Search for the cell housing the specified text and yield its (X, Y) center coordinate. 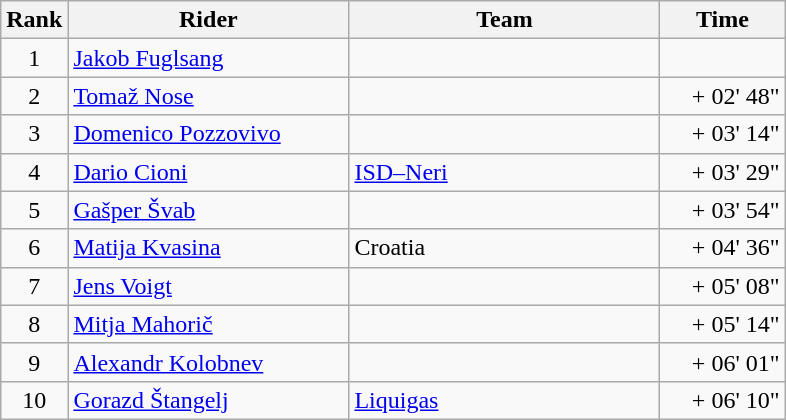
Jens Voigt (208, 286)
Jakob Fuglsang (208, 58)
+ 04' 36" (722, 248)
+ 03' 14" (722, 134)
9 (34, 362)
5 (34, 210)
Gašper Švab (208, 210)
Rider (208, 20)
Gorazd Štangelj (208, 400)
Time (722, 20)
ISD–Neri (504, 172)
Dario Cioni (208, 172)
Liquigas (504, 400)
+ 03' 54" (722, 210)
Mitja Mahorič (208, 324)
6 (34, 248)
4 (34, 172)
+ 02' 48" (722, 96)
Domenico Pozzovivo (208, 134)
+ 05' 14" (722, 324)
1 (34, 58)
8 (34, 324)
+ 06' 10" (722, 400)
Croatia (504, 248)
Tomaž Nose (208, 96)
Team (504, 20)
+ 05' 08" (722, 286)
+ 06' 01" (722, 362)
7 (34, 286)
3 (34, 134)
Alexandr Kolobnev (208, 362)
+ 03' 29" (722, 172)
10 (34, 400)
2 (34, 96)
Matija Kvasina (208, 248)
Rank (34, 20)
